Determine the [x, y] coordinate at the center of the cell enclosing the given text.  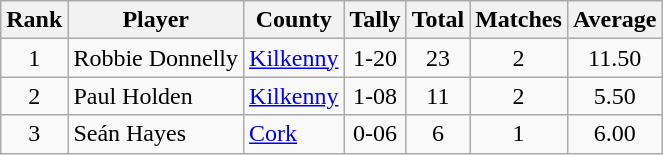
1-20 [375, 58]
Cork [294, 134]
6 [438, 134]
Seán Hayes [156, 134]
3 [34, 134]
Matches [519, 20]
Tally [375, 20]
6.00 [614, 134]
1-08 [375, 96]
11 [438, 96]
County [294, 20]
Robbie Donnelly [156, 58]
Player [156, 20]
23 [438, 58]
Average [614, 20]
0-06 [375, 134]
11.50 [614, 58]
Paul Holden [156, 96]
5.50 [614, 96]
Total [438, 20]
Rank [34, 20]
